Pinpoint the cell where the given text exists, returning its [x, y] midpoint coordinate. 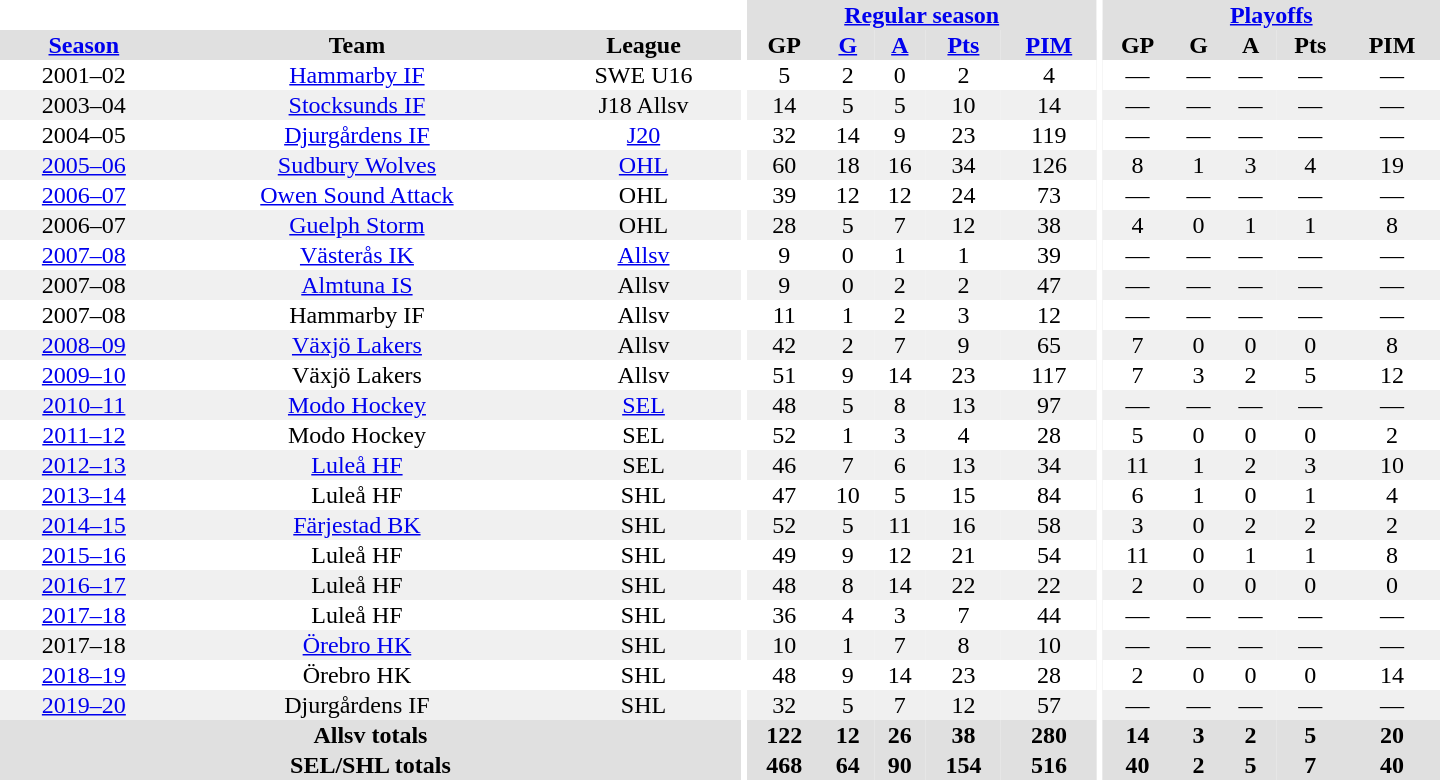
Regular season [922, 15]
2009–10 [84, 375]
Guelph Storm [357, 225]
League [644, 45]
468 [784, 765]
15 [964, 495]
20 [1392, 735]
2012–13 [84, 465]
Sudbury Wolves [357, 165]
154 [964, 765]
Allsv totals [370, 735]
Season [84, 45]
Västerås IK [357, 255]
21 [964, 555]
126 [1049, 165]
2011–12 [84, 435]
Stocksunds IF [357, 105]
57 [1049, 705]
J18 Allsv [644, 105]
2019–20 [84, 705]
2016–17 [84, 585]
2001–02 [84, 75]
42 [784, 345]
24 [964, 195]
Owen Sound Attack [357, 195]
36 [784, 615]
44 [1049, 615]
19 [1392, 165]
2010–11 [84, 405]
117 [1049, 375]
122 [784, 735]
2008–09 [84, 345]
84 [1049, 495]
51 [784, 375]
J20 [644, 135]
64 [848, 765]
2018–19 [84, 675]
2004–05 [84, 135]
73 [1049, 195]
60 [784, 165]
2003–04 [84, 105]
Färjestad BK [357, 525]
46 [784, 465]
65 [1049, 345]
54 [1049, 555]
49 [784, 555]
2014–15 [84, 525]
Almtuna IS [357, 285]
2005–06 [84, 165]
2013–14 [84, 495]
18 [848, 165]
97 [1049, 405]
26 [900, 735]
516 [1049, 765]
119 [1049, 135]
58 [1049, 525]
Team [357, 45]
90 [900, 765]
Playoffs [1272, 15]
2015–16 [84, 555]
SWE U16 [644, 75]
280 [1049, 735]
SEL/SHL totals [370, 765]
